Identify which cell holds the provided text, then report its [x, y] central coordinate. 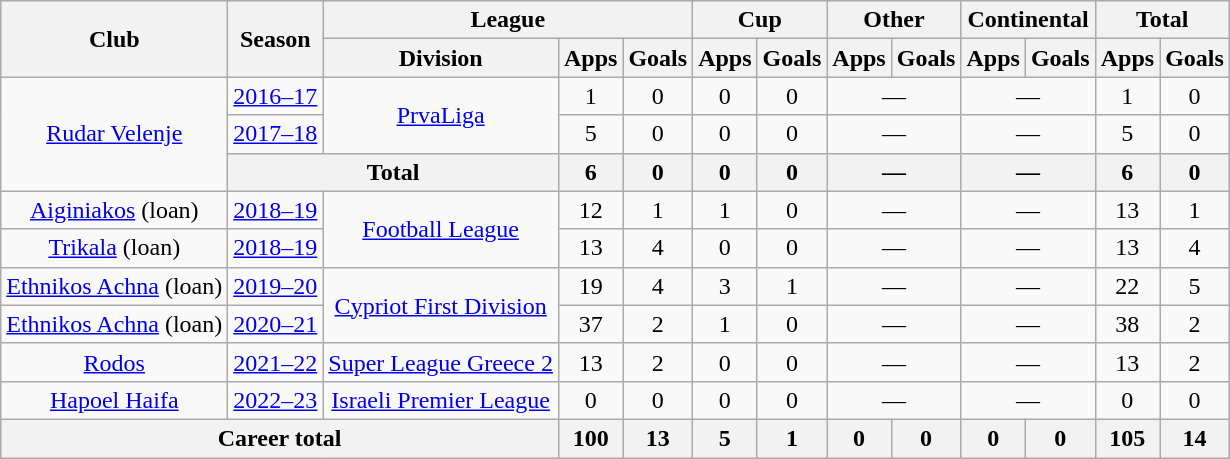
Division [441, 58]
Season [276, 39]
105 [1127, 438]
12 [590, 210]
2017–18 [276, 134]
2020–21 [276, 324]
38 [1127, 324]
Club [114, 39]
Trikala (loan) [114, 248]
Career total [280, 438]
2021–22 [276, 362]
Cypriot First Division [441, 305]
2022–23 [276, 400]
Super League Greece 2 [441, 362]
Rodos [114, 362]
Aiginiakos (loan) [114, 210]
2016–17 [276, 96]
19 [590, 286]
2019–20 [276, 286]
100 [590, 438]
14 [1195, 438]
Israeli Premier League [441, 400]
Continental [1028, 20]
Rudar Velenje [114, 134]
Hapoel Haifa [114, 400]
League [508, 20]
Cup [760, 20]
37 [590, 324]
3 [725, 286]
22 [1127, 286]
PrvaLiga [441, 115]
Other [894, 20]
Football League [441, 229]
